Scan for the cell matching the given text and deliver its (X, Y) coordinate at center. 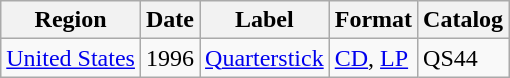
QS44 (464, 58)
Region (71, 20)
1996 (170, 58)
Catalog (464, 20)
Label (265, 20)
Format (373, 20)
Quarterstick (265, 58)
United States (71, 58)
Date (170, 20)
CD, LP (373, 58)
